Scan for the cell matching the given text and deliver its [X, Y] coordinate at center. 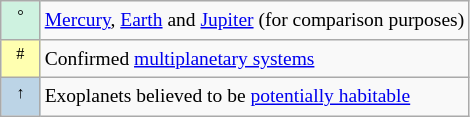
Confirmed multiplanetary systems [254, 58]
Mercury, Earth and Jupiter (for comparison purposes) [254, 20]
# [20, 58]
Exoplanets believed to be potentially habitable [254, 96]
° [20, 20]
↑ [20, 96]
